From the cell containing the given text, extract its center point as [X, Y] coordinate. 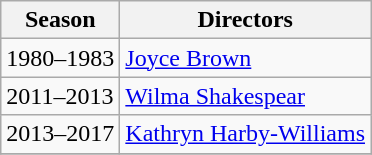
Joyce Brown [246, 58]
Season [60, 20]
2013–2017 [60, 134]
Directors [246, 20]
Wilma Shakespear [246, 96]
Kathryn Harby-Williams [246, 134]
1980–1983 [60, 58]
2011–2013 [60, 96]
